Output the (X, Y) coordinate of the center of the cell containing the given text.  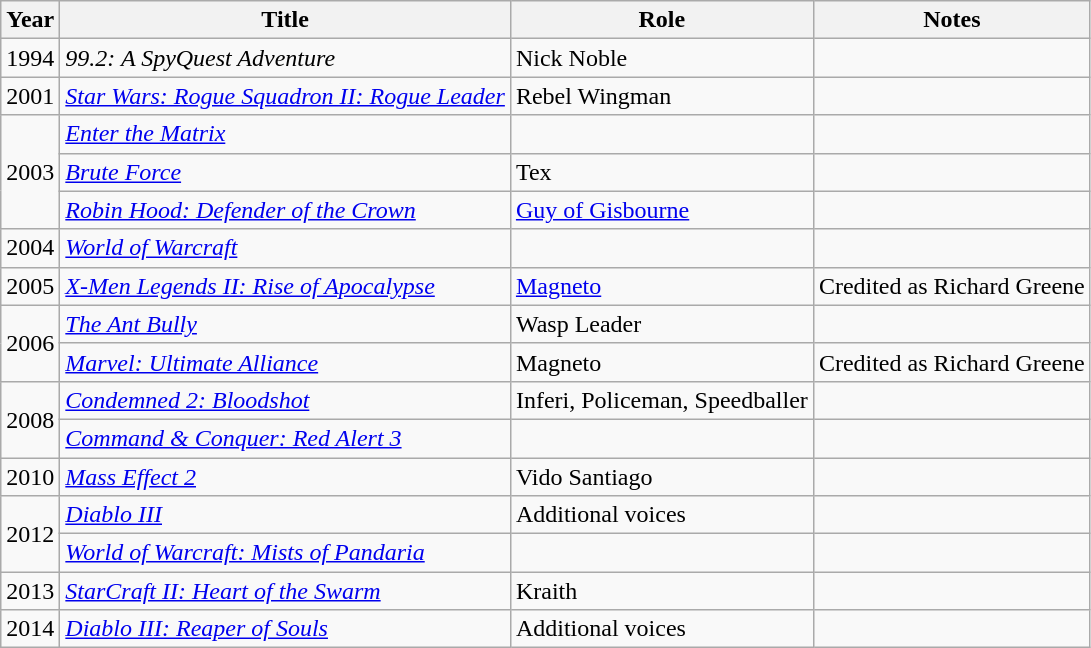
Mass Effect 2 (286, 477)
Inferi, Policeman, Speedballer (662, 400)
2013 (30, 591)
Brute Force (286, 172)
2010 (30, 477)
Command & Conquer: Red Alert 3 (286, 438)
The Ant Bully (286, 324)
X-Men Legends II: Rise of Apocalypse (286, 286)
Tex (662, 172)
2001 (30, 96)
2008 (30, 419)
Rebel Wingman (662, 96)
99.2: A SpyQuest Adventure (286, 58)
Wasp Leader (662, 324)
2004 (30, 248)
Nick Noble (662, 58)
Year (30, 20)
Role (662, 20)
Condemned 2: Bloodshot (286, 400)
2006 (30, 343)
Star Wars: Rogue Squadron II: Rogue Leader (286, 96)
StarCraft II: Heart of the Swarm (286, 591)
Diablo III: Reaper of Souls (286, 629)
Enter the Matrix (286, 134)
Title (286, 20)
Robin Hood: Defender of the Crown (286, 210)
Diablo III (286, 515)
World of Warcraft (286, 248)
Marvel: Ultimate Alliance (286, 362)
2012 (30, 534)
Notes (952, 20)
2005 (30, 286)
2003 (30, 172)
1994 (30, 58)
2014 (30, 629)
World of Warcraft: Mists of Pandaria (286, 553)
Vido Santiago (662, 477)
Guy of Gisbourne (662, 210)
Kraith (662, 591)
